From the cell containing the given text, extract its center point as (x, y) coordinate. 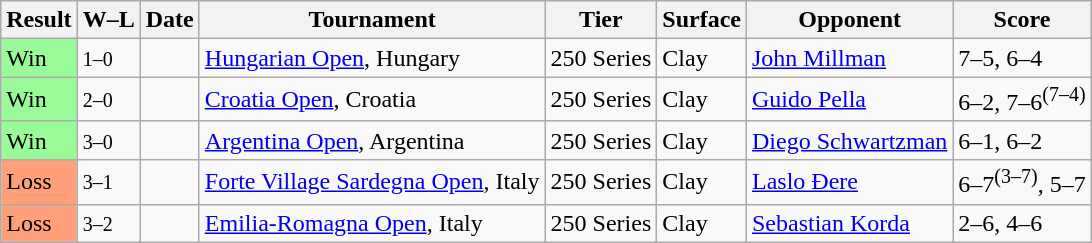
W–L (108, 20)
3–1 (108, 182)
6–7(3–7), 5–7 (1022, 182)
Argentina Open, Argentina (372, 140)
Score (1022, 20)
Guido Pella (849, 100)
Diego Schwartzman (849, 140)
2–6, 4–6 (1022, 223)
Result (39, 20)
1–0 (108, 58)
Tier (601, 20)
Emilia-Romagna Open, Italy (372, 223)
Hungarian Open, Hungary (372, 58)
Sebastian Korda (849, 223)
Surface (702, 20)
2–0 (108, 100)
Laslo Đere (849, 182)
Opponent (849, 20)
John Millman (849, 58)
Croatia Open, Croatia (372, 100)
Tournament (372, 20)
6–1, 6–2 (1022, 140)
3–2 (108, 223)
3–0 (108, 140)
Forte Village Sardegna Open, Italy (372, 182)
Date (170, 20)
6–2, 7–6(7–4) (1022, 100)
7–5, 6–4 (1022, 58)
